Search for the cell housing the specified text and yield its [x, y] center coordinate. 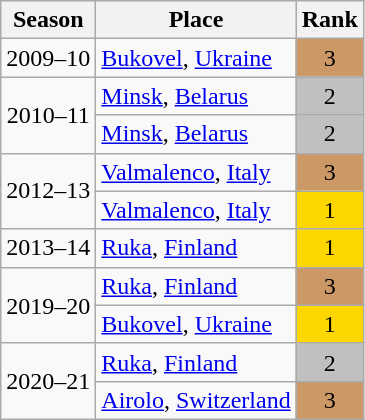
2020–21 [48, 381]
2012–13 [48, 191]
Airolo, Switzerland [196, 400]
2009–10 [48, 58]
2010–11 [48, 115]
Place [196, 20]
2019–20 [48, 305]
2013–14 [48, 248]
Rank [330, 20]
Season [48, 20]
